From the cell containing the given text, extract its center point as (X, Y) coordinate. 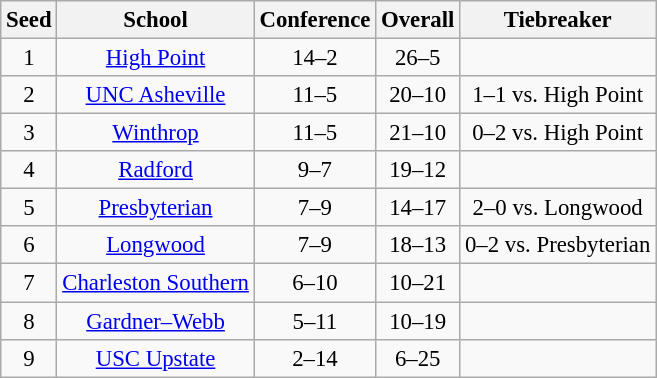
Radford (156, 170)
18–13 (418, 245)
6 (29, 245)
0–2 vs. Presbyterian (558, 245)
2 (29, 95)
High Point (156, 58)
Longwood (156, 245)
UNC Asheville (156, 95)
19–12 (418, 170)
Overall (418, 20)
3 (29, 133)
2–0 vs. Longwood (558, 208)
1 (29, 58)
10–19 (418, 321)
1–1 vs. High Point (558, 95)
8 (29, 321)
9 (29, 358)
5 (29, 208)
USC Upstate (156, 358)
26–5 (418, 58)
20–10 (418, 95)
0–2 vs. High Point (558, 133)
2–14 (315, 358)
9–7 (315, 170)
Presbyterian (156, 208)
6–25 (418, 358)
Gardner–Webb (156, 321)
7 (29, 283)
10–21 (418, 283)
Tiebreaker (558, 20)
4 (29, 170)
Conference (315, 20)
5–11 (315, 321)
14–17 (418, 208)
Winthrop (156, 133)
21–10 (418, 133)
Seed (29, 20)
6–10 (315, 283)
School (156, 20)
Charleston Southern (156, 283)
14–2 (315, 58)
